From the cell containing the given text, extract its center point as [x, y] coordinate. 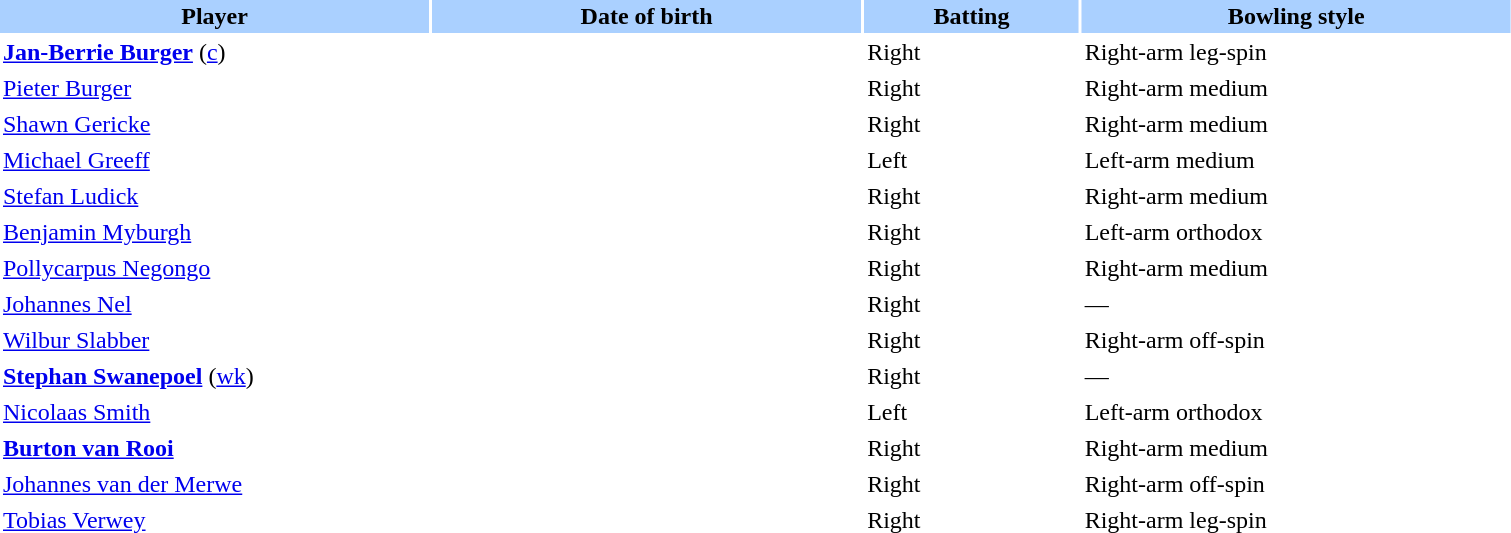
Nicolaas Smith [214, 412]
Left-arm medium [1296, 160]
Stephan Swanepoel (wk) [214, 376]
Wilbur Slabber [214, 340]
Batting [972, 16]
Johannes Nel [214, 304]
Johannes van der Merwe [214, 484]
Player [214, 16]
Pieter Burger [214, 88]
Bowling style [1296, 16]
Shawn Gericke [214, 124]
Benjamin Myburgh [214, 232]
Michael Greeff [214, 160]
Date of birth [646, 16]
Right-arm leg-spin [1296, 52]
Jan-Berrie Burger (c) [214, 52]
Burton van Rooi [214, 448]
Pollycarpus Negongo [214, 268]
Stefan Ludick [214, 196]
